Return (x, y) of the center of cell containing provided text 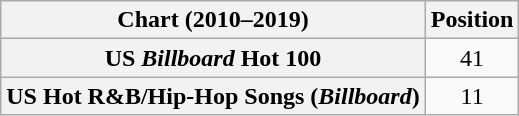
11 (472, 96)
Chart (2010–2019) (213, 20)
41 (472, 58)
Position (472, 20)
US Billboard Hot 100 (213, 58)
US Hot R&B/Hip-Hop Songs (Billboard) (213, 96)
